Find where the given text appears and provide that cell's center as (X, Y) coordinate. 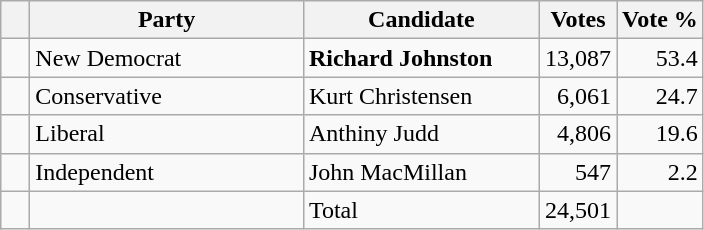
Kurt Christensen (421, 96)
24,501 (578, 210)
2.2 (660, 172)
John MacMillan (421, 172)
New Democrat (167, 58)
Votes (578, 20)
6,061 (578, 96)
Party (167, 20)
547 (578, 172)
4,806 (578, 134)
Candidate (421, 20)
Total (421, 210)
13,087 (578, 58)
53.4 (660, 58)
19.6 (660, 134)
Liberal (167, 134)
Conservative (167, 96)
Richard Johnston (421, 58)
Independent (167, 172)
Vote % (660, 20)
Anthiny Judd (421, 134)
24.7 (660, 96)
